Extract the [x, y] coordinate from the center of the cell holding the provided text.  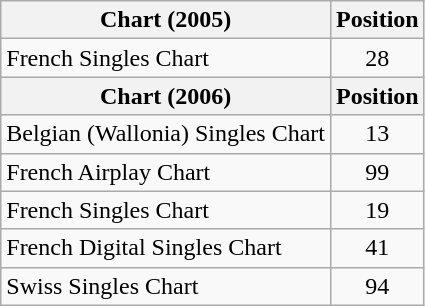
13 [377, 134]
French Airplay Chart [166, 172]
41 [377, 248]
Chart (2005) [166, 20]
94 [377, 286]
19 [377, 210]
French Digital Singles Chart [166, 248]
99 [377, 172]
Chart (2006) [166, 96]
28 [377, 58]
Swiss Singles Chart [166, 286]
Belgian (Wallonia) Singles Chart [166, 134]
